Output the [X, Y] coordinate of the center of the cell containing the given text.  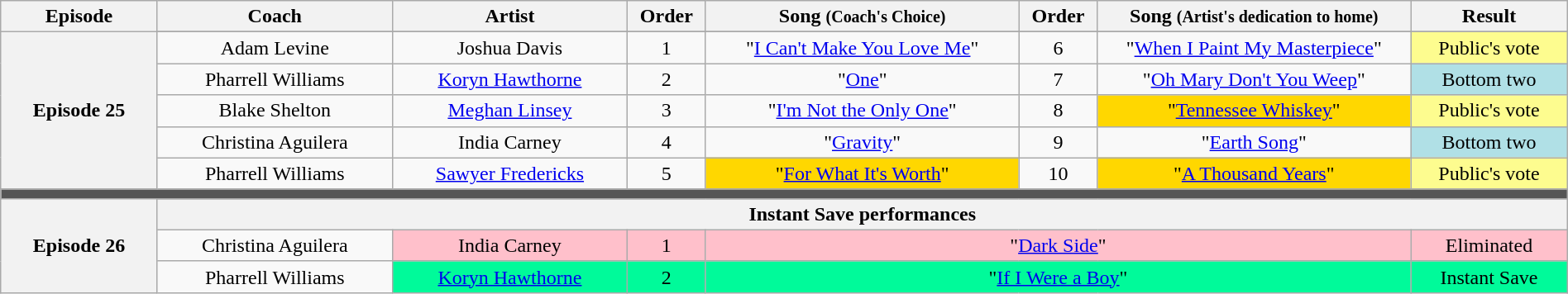
9 [1059, 142]
"Oh Mary Don't You Weep" [1254, 79]
Instant Save performances [862, 214]
"I Can't Make You Love Me" [862, 48]
Coach [275, 17]
3 [667, 111]
Joshua Davis [509, 48]
"Earth Song" [1254, 142]
"If I Were a Boy" [1058, 277]
"One" [862, 79]
7 [1059, 79]
Meghan Linsey [509, 111]
"For What It's Worth" [862, 173]
Blake Shelton [275, 111]
4 [667, 142]
Episode 26 [79, 245]
Adam Levine [275, 48]
"Tennessee Whiskey" [1254, 111]
Episode [79, 17]
10 [1059, 173]
"When I Paint My Masterpiece" [1254, 48]
Eliminated [1489, 245]
"A Thousand Years" [1254, 173]
Episode 25 [79, 111]
8 [1059, 111]
Sawyer Fredericks [509, 173]
"Dark Side" [1058, 245]
Result [1489, 17]
6 [1059, 48]
Song (Coach's Choice) [862, 17]
"Gravity" [862, 142]
Artist [509, 17]
Song (Artist's dedication to home) [1254, 17]
"I'm Not the Only One" [862, 111]
Instant Save [1489, 277]
5 [667, 173]
